Scan for the cell matching the given text and deliver its (x, y) coordinate at center. 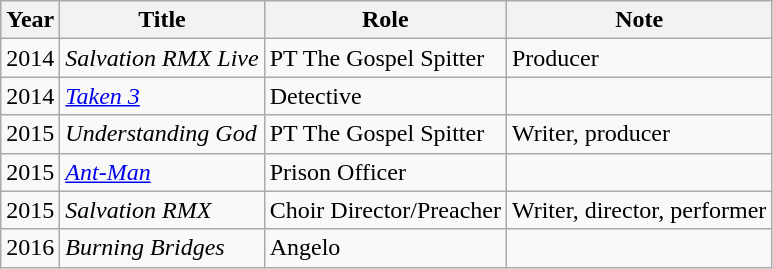
Title (162, 20)
Role (385, 20)
Ant-Man (162, 172)
Choir Director/Preacher (385, 210)
Writer, director, performer (638, 210)
Producer (638, 58)
Year (30, 20)
Angelo (385, 248)
Detective (385, 96)
Burning Bridges (162, 248)
2016 (30, 248)
Salvation RMX Live (162, 58)
Understanding God (162, 134)
Prison Officer (385, 172)
Taken 3 (162, 96)
Note (638, 20)
Writer, producer (638, 134)
Salvation RMX (162, 210)
